Identify which cell holds the provided text, then report its (X, Y) central coordinate. 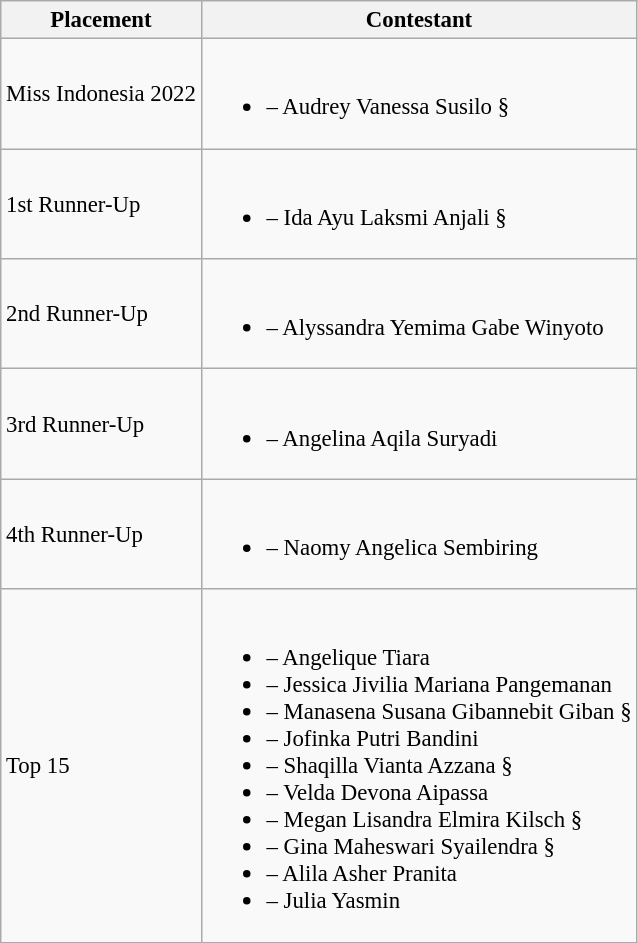
3rd Runner-Up (101, 424)
– Angelina Aqila Suryadi (419, 424)
– Audrey Vanessa Susilo § (419, 94)
Contestant (419, 20)
Placement (101, 20)
4th Runner-Up (101, 534)
2nd Runner-Up (101, 314)
– Alyssandra Yemima Gabe Winyoto (419, 314)
Miss Indonesia 2022 (101, 94)
1st Runner-Up (101, 204)
– Naomy Angelica Sembiring (419, 534)
Top 15 (101, 766)
– Ida Ayu Laksmi Anjali § (419, 204)
